Return [x, y] of the center of cell containing provided text 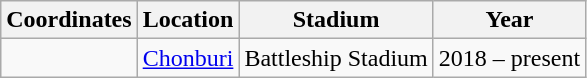
Coordinates [69, 20]
Stadium [336, 20]
Year [509, 20]
Battleship Stadium [336, 58]
Chonburi [188, 58]
Location [188, 20]
2018 – present [509, 58]
